Identify which cell holds the provided text, then report its [X, Y] central coordinate. 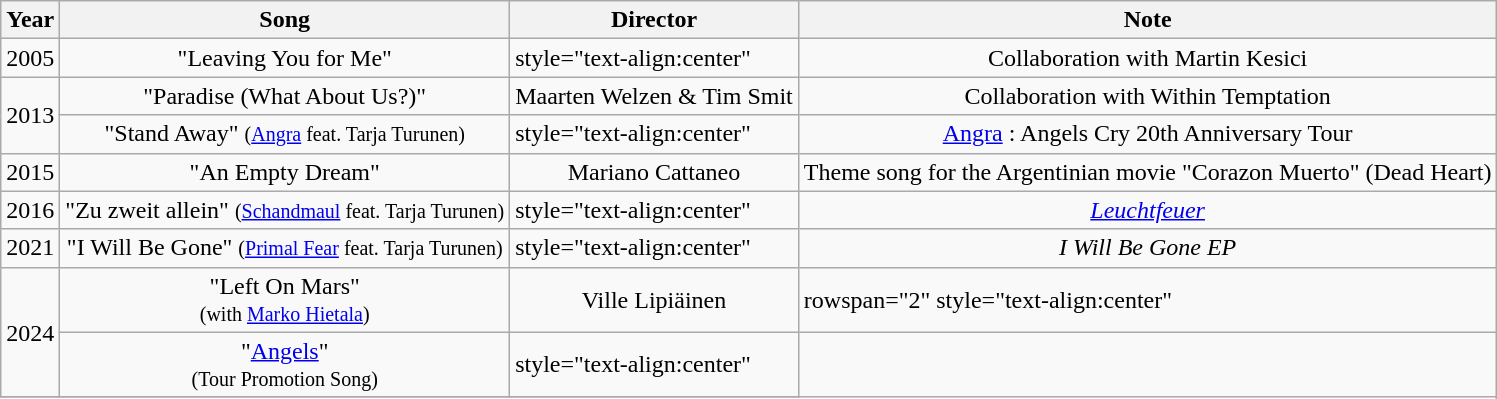
"An Empty Dream" [285, 172]
"Paradise (What About Us?)" [285, 96]
Year [30, 20]
Note [1148, 20]
Collaboration with Within Temptation [1148, 96]
Ville Lipiäinen [654, 300]
"Stand Away" (Angra feat. Tarja Turunen) [285, 134]
2016 [30, 210]
2013 [30, 115]
"Leaving You for Me" [285, 58]
"I Will Be Gone" (Primal Fear feat. Tarja Turunen) [285, 248]
"Angels"(Tour Promotion Song) [285, 364]
"Zu zweit allein" (Schandmaul feat. Tarja Turunen) [285, 210]
Director [654, 20]
Mariano Cattaneo [654, 172]
Angra : Angels Cry 20th Anniversary Tour [1148, 134]
2021 [30, 248]
Song [285, 20]
2015 [30, 172]
Maarten Welzen & Tim Smit [654, 96]
2024 [30, 332]
2005 [30, 58]
"Left On Mars"(with Marko Hietala) [285, 300]
Leuchtfeuer [1148, 210]
I Will Be Gone EP [1148, 248]
Collaboration with Martin Kesici [1148, 58]
Theme song for the Argentinian movie "Corazon Muerto" (Dead Heart) [1148, 172]
rowspan="2" style="text-align:center" [1148, 300]
